Pinpoint the cell where the given text exists, returning its (X, Y) midpoint coordinate. 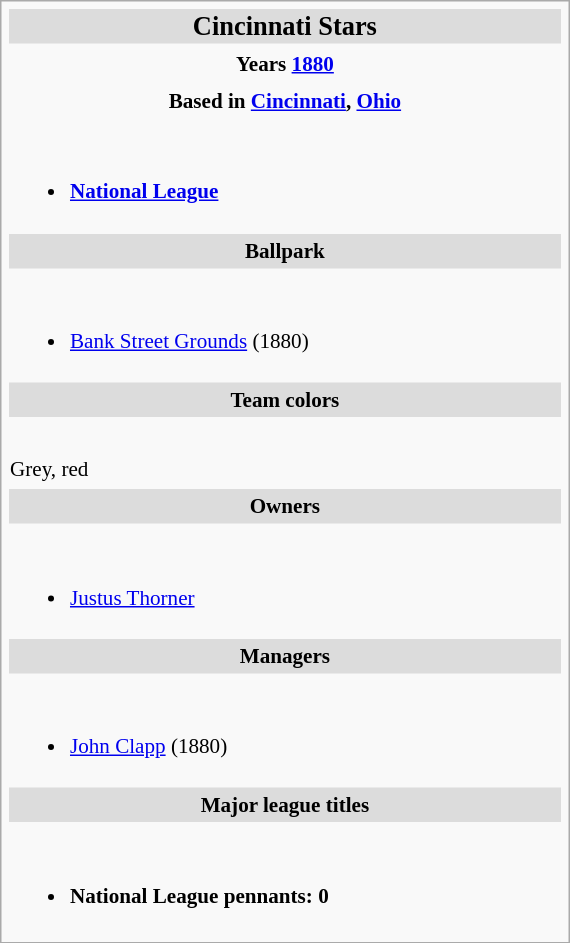
Bank Street Grounds (1880) (284, 326)
National League (284, 176)
Ballpark (284, 250)
Team colors (284, 400)
Justus Thorner (284, 582)
Based in Cincinnati, Ohio (284, 102)
Years 1880 (284, 64)
Grey, red (284, 453)
Major league titles (284, 806)
Cincinnati Stars (284, 26)
Managers (284, 656)
National League pennants: 0 (284, 880)
Owners (284, 506)
John Clapp (1880) (284, 730)
